Pinpoint the cell where the given text exists, returning its [X, Y] midpoint coordinate. 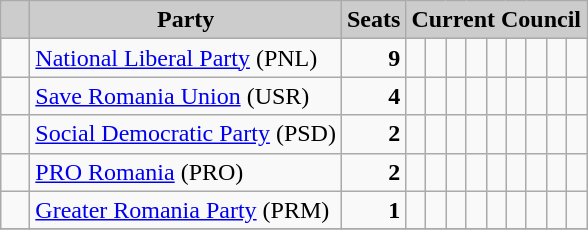
1 [373, 210]
Current Council [496, 20]
4 [373, 96]
National Liberal Party (PNL) [186, 58]
Greater Romania Party (PRM) [186, 210]
Seats [373, 20]
PRO Romania (PRO) [186, 172]
Save Romania Union (USR) [186, 96]
Party [186, 20]
9 [373, 58]
Social Democratic Party (PSD) [186, 134]
